Locate the cell with the specified text and output its [X, Y] center coordinate. 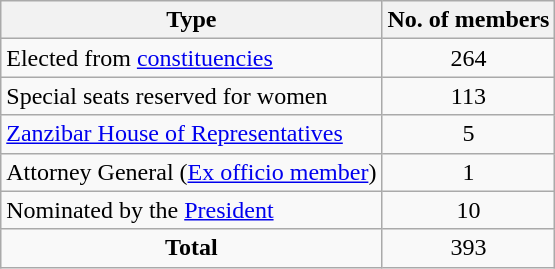
Nominated by the President [192, 210]
Attorney General (Ex officio member) [192, 172]
Special seats reserved for women [192, 96]
5 [468, 134]
264 [468, 58]
Elected from constituencies [192, 58]
10 [468, 210]
Total [192, 248]
393 [468, 248]
Type [192, 20]
Zanzibar House of Representatives [192, 134]
113 [468, 96]
No. of members [468, 20]
1 [468, 172]
